Find where the given text appears and provide that cell's center as (x, y) coordinate. 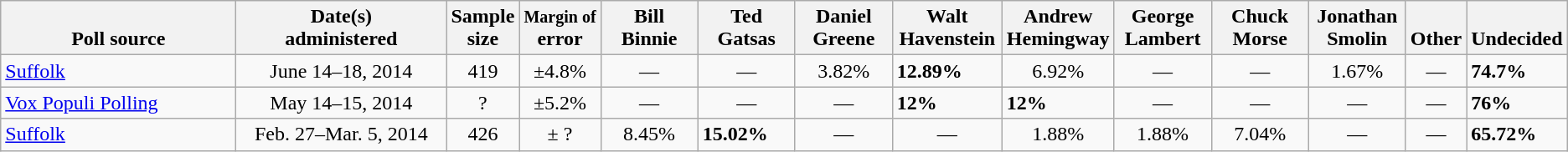
± ? (560, 134)
GeorgeLambert (1163, 28)
? (482, 103)
JonathanSmolin (1357, 28)
76% (1517, 103)
June 14–18, 2014 (342, 71)
426 (482, 134)
±4.8% (560, 71)
8.45% (649, 134)
Vox Populi Polling (119, 103)
AndrewHemingway (1058, 28)
TedGatsas (746, 28)
15.02% (746, 134)
Other (1436, 28)
DanielGreene (843, 28)
WaltHavenstein (946, 28)
May 14–15, 2014 (342, 103)
Feb. 27–Mar. 5, 2014 (342, 134)
ChuckMorse (1260, 28)
Samplesize (482, 28)
419 (482, 71)
1.67% (1357, 71)
Undecided (1517, 28)
BillBinnie (649, 28)
Date(s)administered (342, 28)
Poll source (119, 28)
3.82% (843, 71)
Margin oferror (560, 28)
6.92% (1058, 71)
12.89% (946, 71)
7.04% (1260, 134)
65.72% (1517, 134)
74.7% (1517, 71)
±5.2% (560, 103)
